Pinpoint the cell where the given text exists, returning its [X, Y] midpoint coordinate. 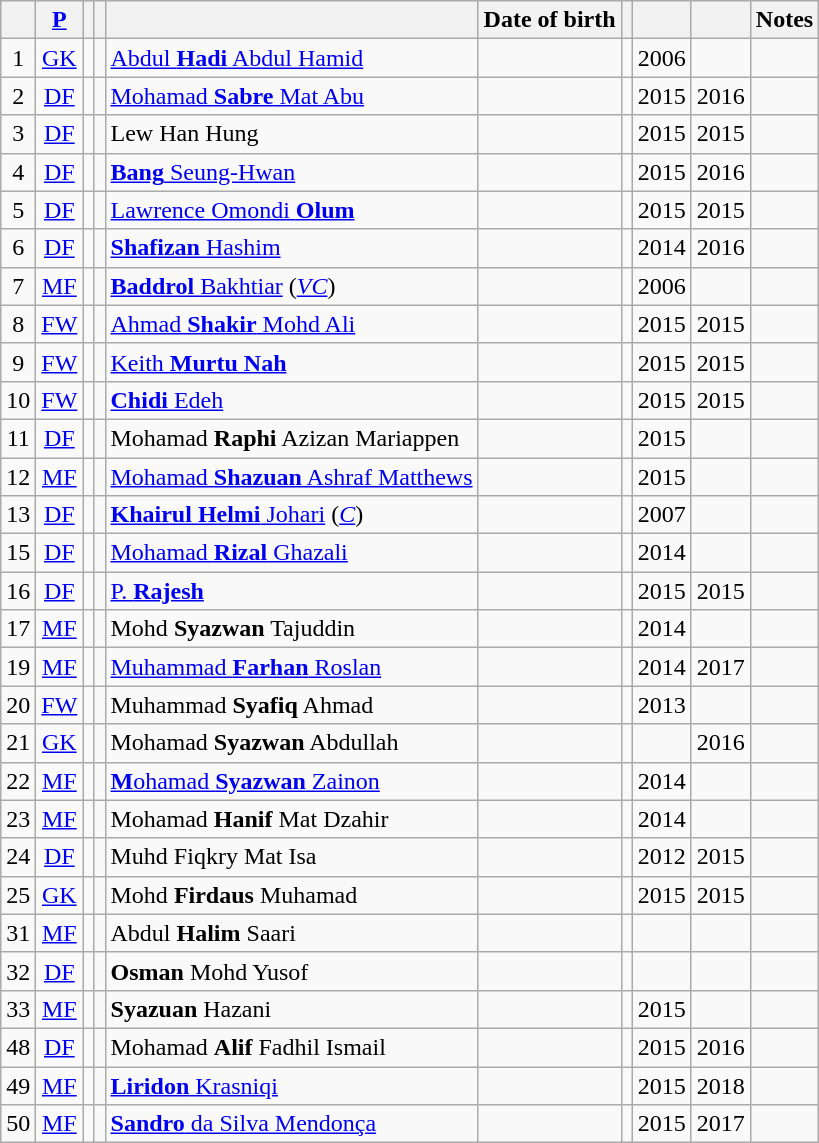
50 [18, 1124]
24 [18, 857]
Muhd Fiqkry Mat Isa [292, 857]
19 [18, 667]
Liridon Krasniqi [292, 1085]
2007 [662, 515]
Mohamad Raphi Azizan Mariappen [292, 438]
Mohamad Alif Fadhil Ismail [292, 1047]
Mohamad Syazwan Zainon [292, 781]
17 [18, 629]
33 [18, 1009]
8 [18, 324]
21 [18, 743]
13 [18, 515]
Syazuan Hazani [292, 1009]
11 [18, 438]
Mohamad Hanif Mat Dzahir [292, 819]
Keith Murtu Nah [292, 362]
Lew Han Hung [292, 134]
Mohd Syazwan Tajuddin [292, 629]
Mohamad Shazuan Ashraf Matthews [292, 477]
22 [18, 781]
2013 [662, 705]
Osman Mohd Yusof [292, 971]
Khairul Helmi Johari (C) [292, 515]
48 [18, 1047]
15 [18, 553]
Chidi Edeh [292, 400]
4 [18, 172]
Mohamad Rizal Ghazali [292, 553]
23 [18, 819]
Baddrol Bakhtiar (VC) [292, 286]
Ahmad Shakir Mohd Ali [292, 324]
31 [18, 933]
Notes [784, 20]
2012 [662, 857]
2018 [720, 1085]
25 [18, 895]
2 [18, 96]
Muhammad Farhan Roslan [292, 667]
32 [18, 971]
Muhammad Syafiq Ahmad [292, 705]
Shafizan Hashim [292, 248]
20 [18, 705]
5 [18, 210]
10 [18, 400]
P [60, 20]
Sandro da Silva Mendonça [292, 1124]
P. Rajesh [292, 591]
Abdul Halim Saari [292, 933]
9 [18, 362]
3 [18, 134]
Abdul Hadi Abdul Hamid [292, 58]
Mohd Firdaus Muhamad [292, 895]
Mohamad Syazwan Abdullah [292, 743]
6 [18, 248]
Mohamad Sabre Mat Abu [292, 96]
Bang Seung-Hwan [292, 172]
12 [18, 477]
1 [18, 58]
16 [18, 591]
49 [18, 1085]
Date of birth [550, 20]
7 [18, 286]
Lawrence Omondi Olum [292, 210]
